Scan for the cell matching the given text and deliver its (X, Y) coordinate at center. 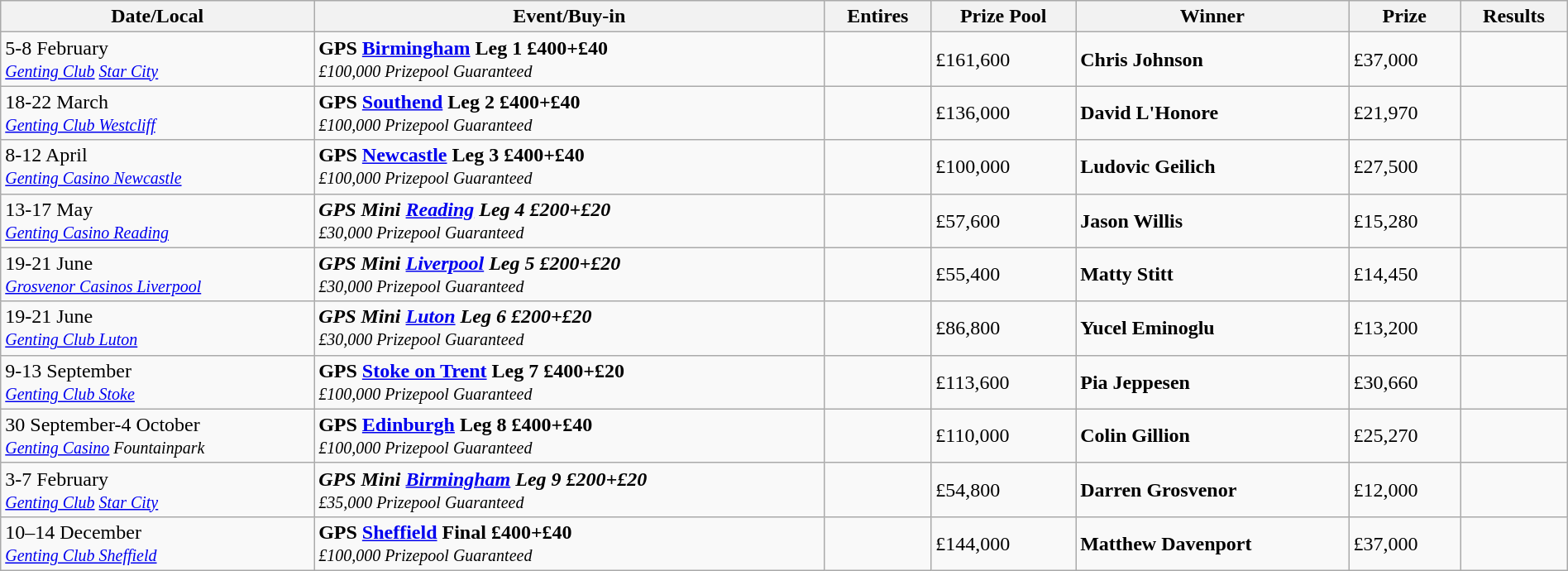
GPS Southend Leg 2 £400+£40£100,000 Prizepool Guaranteed (569, 113)
GPS Sheffield Final £400+£40£100,000 Prizepool Guaranteed (569, 543)
Chris Johnson (1212, 60)
Winner (1212, 17)
£14,450 (1404, 275)
Colin Gillion (1212, 435)
Date/Local (157, 17)
£55,400 (1004, 275)
GPS Edinburgh Leg 8 £400+£40£100,000 Prizepool Guaranteed (569, 435)
£12,000 (1404, 490)
Entires (878, 17)
£54,800 (1004, 490)
GPS Newcastle Leg 3 £400+£40£100,000 Prizepool Guaranteed (569, 167)
19-21 JuneGenting Club Luton (157, 328)
£100,000 (1004, 167)
10–14 DecemberGenting Club Sheffield (157, 543)
GPS Mini Luton Leg 6 £200+£20£30,000 Prizepool Guaranteed (569, 328)
£30,660 (1404, 382)
GPS Stoke on Trent Leg 7 £400+£20£100,000 Prizepool Guaranteed (569, 382)
Jason Willis (1212, 220)
£86,800 (1004, 328)
£57,600 (1004, 220)
£110,000 (1004, 435)
Results (1514, 17)
30 September-4 OctoberGenting Casino Fountainpark (157, 435)
£144,000 (1004, 543)
£161,600 (1004, 60)
Prize Pool (1004, 17)
£15,280 (1404, 220)
Ludovic Geilich (1212, 167)
Matty Stitt (1212, 275)
£27,500 (1404, 167)
3-7 FebruaryGenting Club Star City (157, 490)
Pia Jeppesen (1212, 382)
GPS Mini Liverpool Leg 5 £200+£20£30,000 Prizepool Guaranteed (569, 275)
Matthew Davenport (1212, 543)
5-8 FebruaryGenting Club Star City (157, 60)
£25,270 (1404, 435)
£113,600 (1004, 382)
18-22 MarchGenting Club Westcliff (157, 113)
GPS Mini Birmingham Leg 9 £200+£20£35,000 Prizepool Guaranteed (569, 490)
Event/Buy-in (569, 17)
GPS Birmingham Leg 1 £400+£40£100,000 Prizepool Guaranteed (569, 60)
Yucel Eminoglu (1212, 328)
£136,000 (1004, 113)
David L'Honore (1212, 113)
£13,200 (1404, 328)
9-13 SeptemberGenting Club Stoke (157, 382)
£21,970 (1404, 113)
Darren Grosvenor (1212, 490)
19-21 JuneGrosvenor Casinos Liverpool (157, 275)
Prize (1404, 17)
GPS Mini Reading Leg 4 £200+£20£30,000 Prizepool Guaranteed (569, 220)
8-12 AprilGenting Casino Newcastle (157, 167)
13-17 MayGenting Casino Reading (157, 220)
